Locate the cell with the specified text and output its [X, Y] center coordinate. 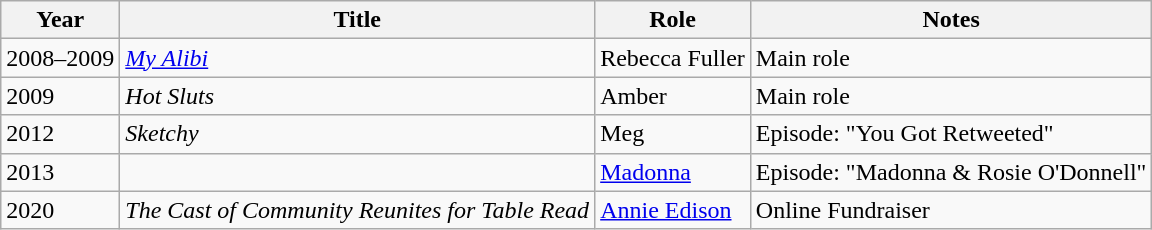
The Cast of Community Reunites for Table Read [358, 210]
Madonna [673, 172]
Episode: "Madonna & Rosie O'Donnell" [951, 172]
Online Fundraiser [951, 210]
Annie Edison [673, 210]
Amber [673, 96]
Notes [951, 20]
2013 [60, 172]
My Alibi [358, 58]
Title [358, 20]
Episode: "You Got Retweeted" [951, 134]
2009 [60, 96]
2012 [60, 134]
Meg [673, 134]
Role [673, 20]
Hot Sluts [358, 96]
2008–2009 [60, 58]
Rebecca Fuller [673, 58]
Sketchy [358, 134]
Year [60, 20]
2020 [60, 210]
